Provide the [x, y] coordinate of the cell's center where the given text is located.  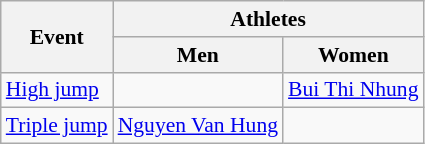
Event [57, 36]
Nguyen Van Hung [198, 126]
Men [198, 55]
High jump [57, 90]
Triple jump [57, 126]
Bui Thi Nhung [353, 90]
Women [353, 55]
Athletes [268, 19]
